From the cell containing the given text, extract its center point as [X, Y] coordinate. 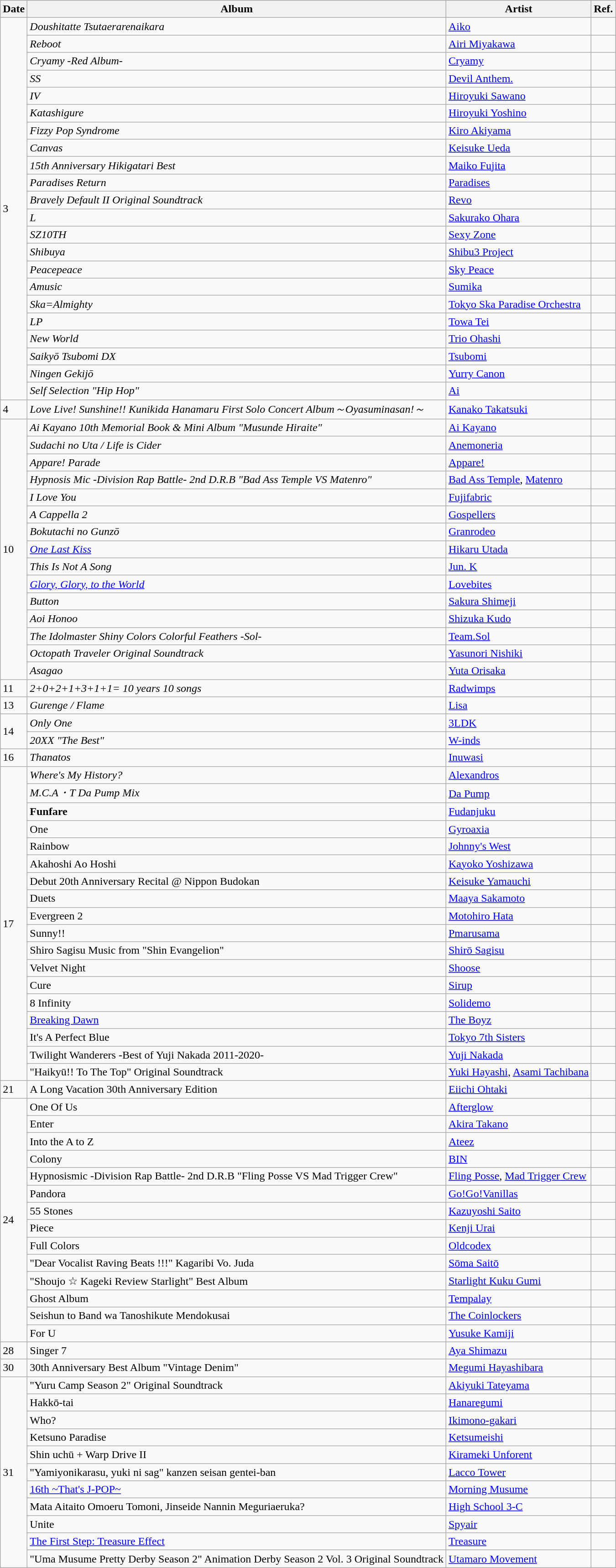
"Dear Vocalist Raving Beats !!!" Kagaribi Vo. Juda [237, 1263]
Ai [518, 391]
2+0+2+1+3+1+1= 10 years 10 songs [237, 688]
Radwimps [518, 688]
Album [237, 9]
Yurry Canon [518, 374]
Shirō Sagisu [518, 950]
Yuta Orisaka [518, 671]
Bravely Default II Original Soundtrack [237, 200]
Akahoshi Ao Hoshi [237, 864]
Octopath Traveler Original Soundtrack [237, 654]
I Love You [237, 497]
16th ~That's J-POP~ [237, 1490]
Shibuya [237, 252]
SS [237, 78]
Self Selection "Hip Hop" [237, 391]
Sakura Shimeji [518, 601]
A Cappella 2 [237, 514]
Date [14, 9]
30 [14, 1368]
Tsubomi [518, 356]
Enter [237, 1124]
Ghost Album [237, 1298]
21 [14, 1090]
Go!Go!Vanillas [518, 1194]
Ketsuno Paradise [237, 1437]
Aya Shimazu [518, 1350]
24 [14, 1220]
Cure [237, 985]
"Uma Musume Pretty Derby Season 2" Animation Derby Season 2 Vol. 3 Original Soundtrack [237, 1559]
Kiro Akiyama [518, 130]
Shizuka Kudo [518, 618]
13 [14, 706]
Fling Posse, Mad Trigger Crew [518, 1176]
Appare! Parade [237, 462]
15th Anniversary Hikigatari Best [237, 165]
20XX "The Best" [237, 740]
Sky Peace [518, 270]
Funfare [237, 812]
17 [14, 924]
One Of Us [237, 1107]
Motohiro Hata [518, 916]
Gurenge / Flame [237, 706]
Pmarusama [518, 933]
L [237, 218]
"Haikyū!! To The Top" Original Soundtrack [237, 1072]
This Is Not A Song [237, 566]
Shoose [518, 968]
Maaya Sakamoto [518, 898]
Morning Musume [518, 1490]
One Last Kiss [237, 549]
Treasure [518, 1542]
Ref. [603, 9]
The Coinlockers [518, 1316]
Button [237, 601]
Keisuke Ueda [518, 148]
Hiroyuki Sawano [518, 96]
Hypnosismic -Division Rap Battle- 2nd D.R.B "Fling Posse VS Mad Trigger Crew" [237, 1176]
Colony [237, 1159]
Ska=Almighty [237, 304]
Ai Kayano [518, 428]
Utamaro Movement [518, 1559]
Anemoneria [518, 445]
Johnny's West [518, 846]
Kirameki Unforent [518, 1454]
Only One [237, 723]
14 [14, 732]
Debut 20th Anniversary Recital @ Nippon Budokan [237, 881]
31 [14, 1472]
Appare! [518, 462]
Doushitatte Tsutaerarenaikara [237, 26]
Kazuyoshi Saito [518, 1211]
Granrodeo [518, 532]
Seishun to Band wa Tanoshikute Mendokusai [237, 1316]
IV [237, 96]
Akira Takano [518, 1124]
Reboot [237, 44]
Yasunori Nishiki [518, 654]
Sunny!! [237, 933]
Shin uchū + Warp Drive II [237, 1454]
28 [14, 1350]
Thanatos [237, 758]
Kanako Takatsuki [518, 410]
Unite [237, 1524]
Who? [237, 1420]
The First Step: Treasure Effect [237, 1542]
Tempalay [518, 1298]
Singer 7 [237, 1350]
Piece [237, 1228]
Pandora [237, 1194]
Fudanjuku [518, 812]
16 [14, 758]
Kayoko Yoshizawa [518, 864]
Cryamy -Red Album- [237, 61]
Hypnosis Mic -Division Rap Battle- 2nd D.R.B "Bad Ass Temple VS Matenro" [237, 480]
Hiroyuki Yoshino [518, 113]
Paradises [518, 182]
Shibu3 Project [518, 252]
55 Stones [237, 1211]
New World [237, 339]
Revo [518, 200]
Saikyō Tsubomi DX [237, 356]
8 Infinity [237, 1002]
Glory, Glory, to the World [237, 584]
Ai Kayano 10th Memorial Book & Mini Album "Musunde Hiraite" [237, 428]
Devil Anthem. [518, 78]
Velvet Night [237, 968]
Hakkō-tai [237, 1402]
Aoi Honoo [237, 618]
Fizzy Pop Syndrome [237, 130]
Canvas [237, 148]
Inuwasi [518, 758]
4 [14, 410]
Lisa [518, 706]
Yuki Hayashi, Asami Tachibana [518, 1072]
Bad Ass Temple, Matenro [518, 480]
Yusuke Kamiji [518, 1333]
Eiichi Ohtaki [518, 1090]
Airi Miyakawa [518, 44]
Mata Aitaito Omoeru Tomoni, Jinseide Nannin Meguriaeruka? [237, 1507]
Ateez [518, 1142]
Oldcodex [518, 1246]
Love Live! Sunshine!! Kunikida Hanamaru First Solo Concert Album～Oyasuminasan!～ [237, 410]
Tokyo 7th Sisters [518, 1037]
The Idolmaster Shiny Colors Colorful Feathers -Sol- [237, 636]
Solidemo [518, 1002]
Megumi Hayashibara [518, 1368]
Sakurako Ohara [518, 218]
Ningen Gekijō [237, 374]
30th Anniversary Best Album "Vintage Denim" [237, 1368]
Da Pump [518, 794]
Keisuke Yamauchi [518, 881]
Twilight Wanderers -Best of Yuji Nakada 2011-2020- [237, 1055]
Fujifabric [518, 497]
Breaking Dawn [237, 1020]
Aiko [518, 26]
Jun. K [518, 566]
Sōma Saitō [518, 1263]
Team.Sol [518, 636]
Into the A to Z [237, 1142]
Sirup [518, 985]
BIN [518, 1159]
Afterglow [518, 1107]
Peacepeace [237, 270]
Sumika [518, 287]
Evergreen 2 [237, 916]
Towa Tei [518, 322]
Ketsumeishi [518, 1437]
Akiyuki Tateyama [518, 1385]
10 [14, 549]
Alexandros [518, 775]
Katashigure [237, 113]
Ikimono-gakari [518, 1420]
"Yuru Camp Season 2" Original Soundtrack [237, 1385]
Kenji Urai [518, 1228]
M.C.A・T Da Pump Mix [237, 794]
Lacco Tower [518, 1472]
Hanaregumi [518, 1402]
W-inds [518, 740]
One [237, 829]
Amusic [237, 287]
Lovebites [518, 584]
For U [237, 1333]
It's A Perfect Blue [237, 1037]
Full Colors [237, 1246]
Starlight Kuku Gumi [518, 1281]
Sudachi no Uta / Life is Cider [237, 445]
3LDK [518, 723]
Rainbow [237, 846]
Sexy Zone [518, 235]
Paradises Return [237, 182]
Maiko Fujita [518, 165]
Artist [518, 9]
Tokyo Ska Paradise Orchestra [518, 304]
Spyair [518, 1524]
Gospellers [518, 514]
"Yamiyonikarasu, yuki ni sag" kanzen seisan gentei-ban [237, 1472]
LP [237, 322]
Duets [237, 898]
High School 3-C [518, 1507]
Cryamy [518, 61]
Yuji Nakada [518, 1055]
Hikaru Utada [518, 549]
SZ10TH [237, 235]
Asagao [237, 671]
Shiro Sagisu Music from "Shin Evangelion" [237, 950]
Where's My History? [237, 775]
Bokutachi no Gunzō [237, 532]
The Boyz [518, 1020]
Gyroaxia [518, 829]
A Long Vacation 30th Anniversary Edition [237, 1090]
Trio Ohashi [518, 339]
3 [14, 209]
"Shoujo ☆ Kageki Review Starlight" Best Album [237, 1281]
11 [14, 688]
